From the cell containing the given text, extract its center point as (X, Y) coordinate. 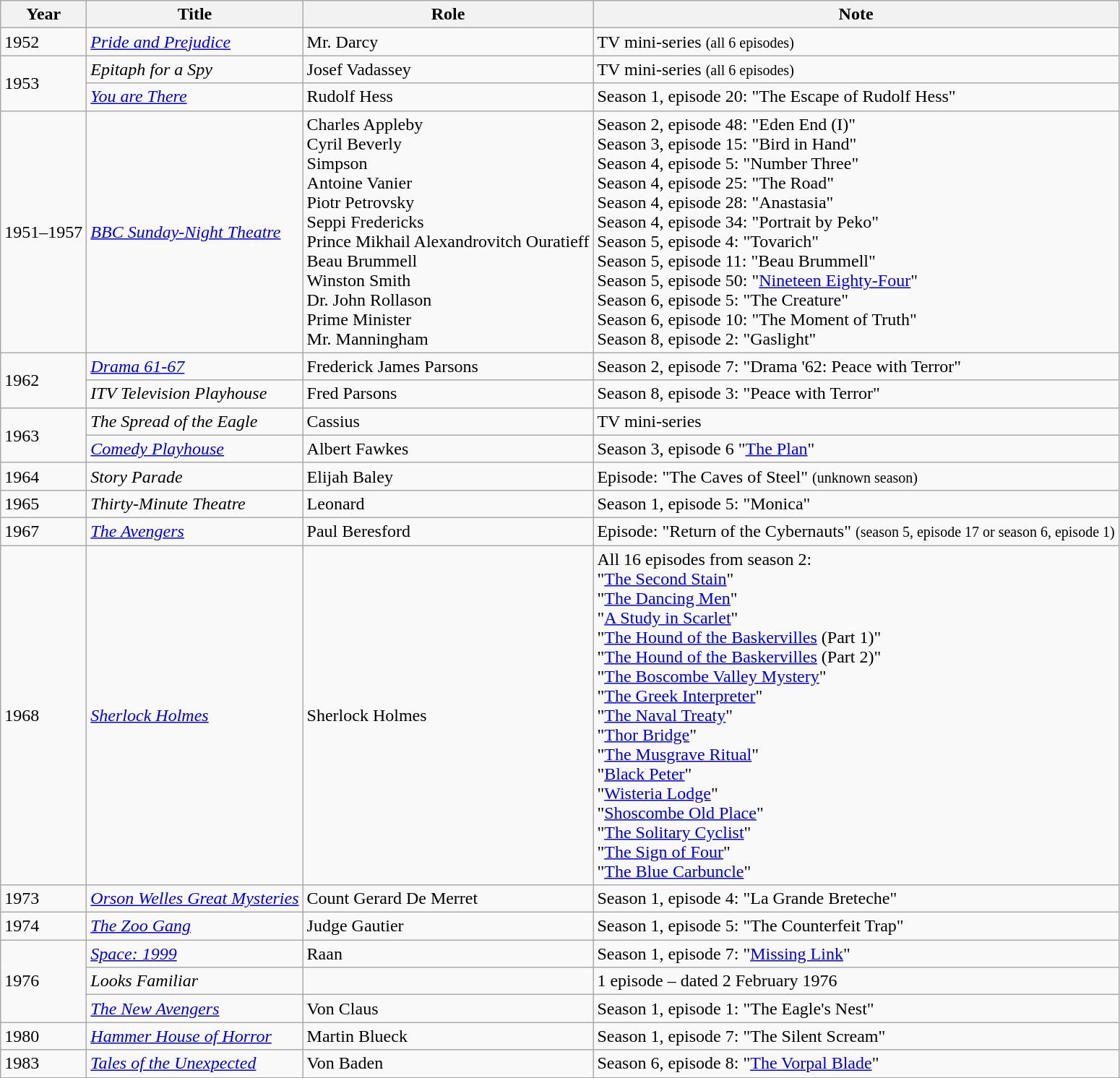
BBC Sunday-Night Theatre (195, 231)
Judge Gautier (448, 926)
Season 1, episode 4: "La Grande Breteche" (856, 899)
TV mini-series (856, 421)
Comedy Playhouse (195, 449)
1951–1957 (43, 231)
Episode: "The Caves of Steel" (unknown season) (856, 476)
Fred Parsons (448, 394)
Episode: "Return of the Cybernauts" (season 5, episode 17 or season 6, episode 1) (856, 531)
Frederick James Parsons (448, 366)
Space: 1999 (195, 954)
Season 6, episode 8: "The Vorpal Blade" (856, 1064)
Looks Familiar (195, 981)
Leonard (448, 504)
Albert Fawkes (448, 449)
Von Claus (448, 1009)
Story Parade (195, 476)
Season 1, episode 5: "Monica" (856, 504)
Rudolf Hess (448, 97)
The Avengers (195, 531)
Epitaph for a Spy (195, 69)
1952 (43, 42)
You are There (195, 97)
Tales of the Unexpected (195, 1064)
The Spread of the Eagle (195, 421)
Season 3, episode 6 "The Plan" (856, 449)
Season 1, episode 5: "The Counterfeit Trap" (856, 926)
Season 2, episode 7: "Drama '62: Peace with Terror" (856, 366)
1983 (43, 1064)
1967 (43, 531)
Note (856, 14)
1968 (43, 715)
Season 1, episode 7: "The Silent Scream" (856, 1036)
Cassius (448, 421)
Paul Beresford (448, 531)
Elijah Baley (448, 476)
1953 (43, 83)
1965 (43, 504)
Season 1, episode 1: "The Eagle's Nest" (856, 1009)
1973 (43, 899)
Mr. Darcy (448, 42)
1962 (43, 380)
Von Baden (448, 1064)
Season 1, episode 7: "Missing Link" (856, 954)
1963 (43, 435)
Raan (448, 954)
The Zoo Gang (195, 926)
Pride and Prejudice (195, 42)
1980 (43, 1036)
Season 1, episode 20: "The Escape of Rudolf Hess" (856, 97)
Martin Blueck (448, 1036)
Title (195, 14)
1964 (43, 476)
ITV Television Playhouse (195, 394)
The New Avengers (195, 1009)
1 episode – dated 2 February 1976 (856, 981)
1976 (43, 981)
Role (448, 14)
Season 8, episode 3: "Peace with Terror" (856, 394)
1974 (43, 926)
Drama 61-67 (195, 366)
Year (43, 14)
Count Gerard De Merret (448, 899)
Thirty-Minute Theatre (195, 504)
Hammer House of Horror (195, 1036)
Josef Vadassey (448, 69)
Orson Welles Great Mysteries (195, 899)
